Search for the cell housing the specified text and yield its [X, Y] center coordinate. 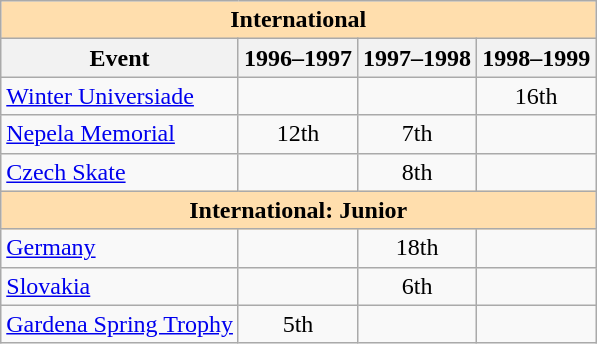
1998–1999 [536, 58]
Gardena Spring Trophy [120, 324]
Event [120, 58]
12th [298, 134]
8th [418, 172]
International: Junior [298, 210]
Winter Universiade [120, 96]
16th [536, 96]
5th [298, 324]
6th [418, 286]
International [298, 20]
1997–1998 [418, 58]
18th [418, 248]
Czech Skate [120, 172]
7th [418, 134]
Nepela Memorial [120, 134]
1996–1997 [298, 58]
Germany [120, 248]
Slovakia [120, 286]
